Pinpoint the cell where the given text exists, returning its [x, y] midpoint coordinate. 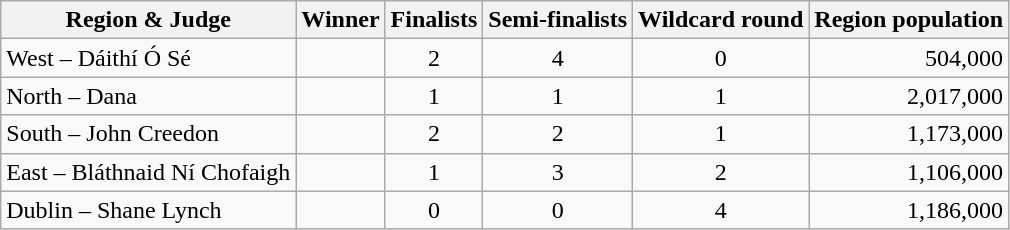
Wildcard round [721, 20]
Finalists [434, 20]
3 [558, 172]
Winner [340, 20]
Semi-finalists [558, 20]
1,173,000 [909, 134]
West – Dáithí Ó Sé [148, 58]
1,186,000 [909, 210]
1,106,000 [909, 172]
South – John Creedon [148, 134]
Dublin – Shane Lynch [148, 210]
Region population [909, 20]
North – Dana [148, 96]
504,000 [909, 58]
East – Bláthnaid Ní Chofaigh [148, 172]
Region & Judge [148, 20]
2,017,000 [909, 96]
